Provide the [x, y] coordinate of the cell's center where the given text is located.  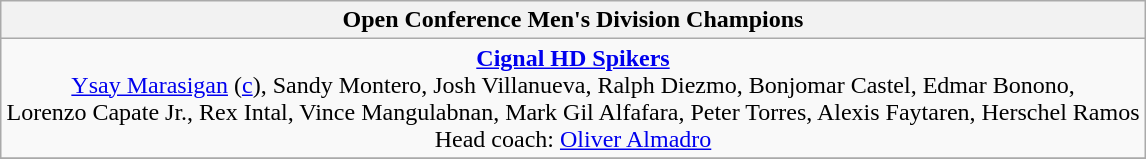
Open Conference Men's Division Champions [573, 20]
